Scan for the cell matching the given text and deliver its [x, y] coordinate at center. 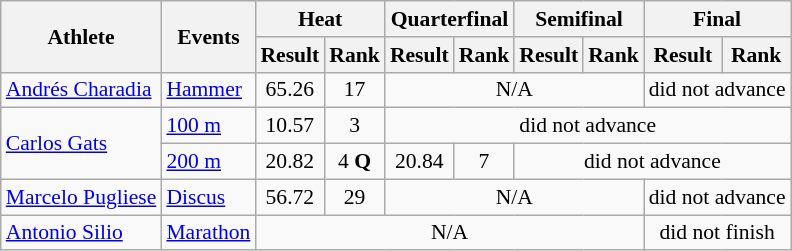
3 [354, 126]
Marathon [208, 233]
10.57 [290, 126]
Hammer [208, 90]
56.72 [290, 197]
Final [718, 19]
4 Q [354, 162]
Antonio Silio [82, 233]
65.26 [290, 90]
did not finish [718, 233]
Semifinal [578, 19]
Andrés Charadia [82, 90]
Heat [320, 19]
Carlos Gats [82, 144]
20.84 [420, 162]
Athlete [82, 36]
Marcelo Pugliese [82, 197]
Events [208, 36]
20.82 [290, 162]
Discus [208, 197]
17 [354, 90]
200 m [208, 162]
100 m [208, 126]
7 [484, 162]
Quarterfinal [450, 19]
29 [354, 197]
